Output the (X, Y) coordinate of the center of the cell containing the given text.  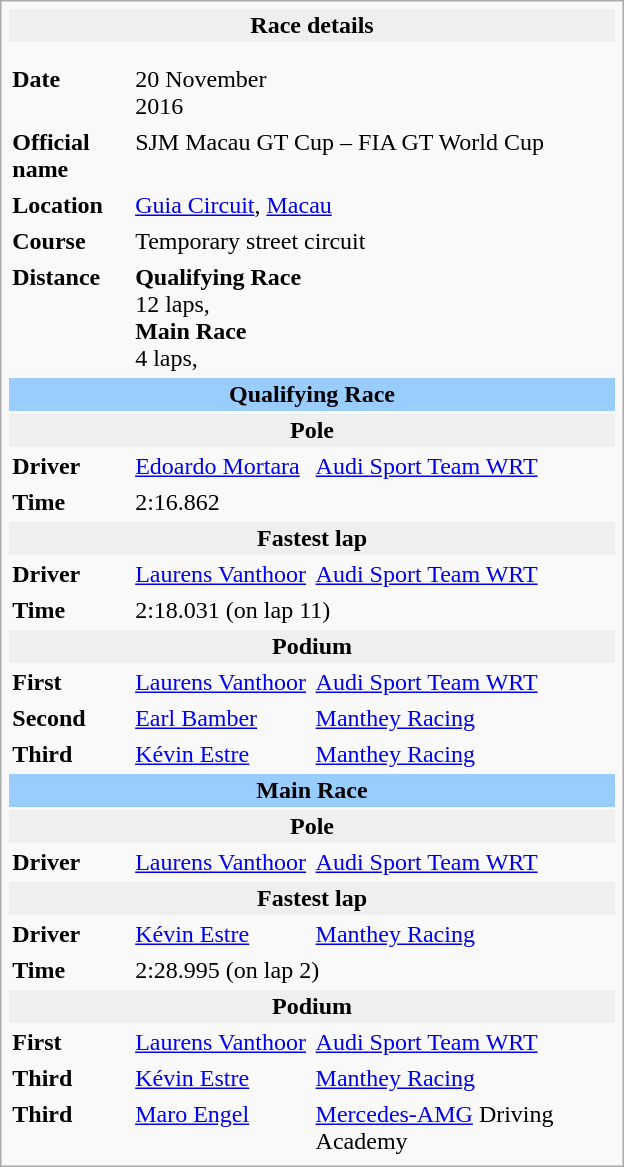
Official name (69, 156)
Location (69, 206)
Edoardo Mortara (220, 466)
Temporary street circuit (374, 242)
Course (69, 242)
Date (69, 93)
Second (69, 718)
Qualifying Race (312, 394)
2:28.995 (on lap 2) (374, 970)
Guia Circuit, Macau (374, 206)
20 November 2016 (220, 93)
SJM Macau GT Cup – FIA GT World Cup (374, 156)
2:18.031 (on lap 11) (374, 610)
Qualifying Race12 laps, Main Race4 laps, (374, 318)
Earl Bamber (220, 718)
Maro Engel (220, 1128)
Distance (69, 318)
Mercedes-AMG Driving Academy (464, 1128)
Race details (312, 26)
Main Race (312, 790)
2:16.862 (374, 502)
